Identify which cell holds the provided text, then report its (x, y) central coordinate. 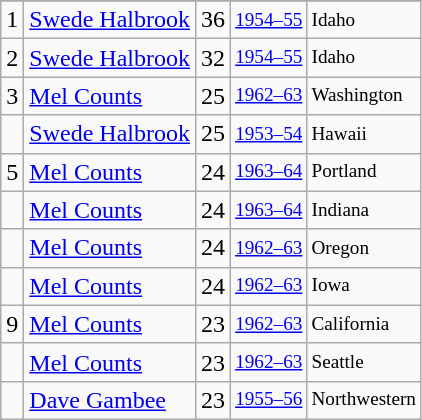
Iowa (364, 286)
Seattle (364, 362)
36 (214, 20)
Portland (364, 172)
5 (12, 172)
2 (12, 58)
3 (12, 96)
Indiana (364, 210)
9 (12, 324)
32 (214, 58)
California (364, 324)
Washington (364, 96)
1953–54 (269, 134)
1 (12, 20)
Northwestern (364, 400)
Oregon (364, 248)
1955–56 (269, 400)
Hawaii (364, 134)
Dave Gambee (110, 400)
